Extract the (x, y) coordinate from the center of the cell holding the provided text.  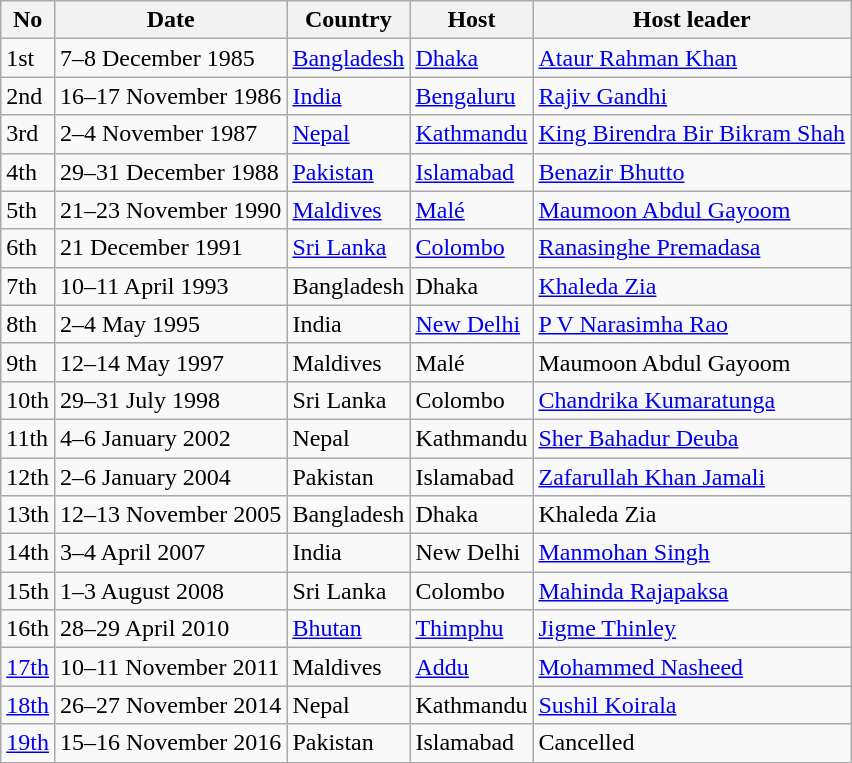
21–23 November 1990 (170, 210)
16–17 November 1986 (170, 96)
Addu (472, 667)
2nd (28, 96)
Date (170, 20)
Zafarullah Khan Jamali (692, 477)
3–4 April 2007 (170, 553)
1–3 August 2008 (170, 591)
19th (28, 743)
Bengaluru (472, 96)
Host leader (692, 20)
10th (28, 400)
Mohammed Nasheed (692, 667)
Bhutan (348, 629)
26–27 November 2014 (170, 705)
Ataur Rahman Khan (692, 58)
12–14 May 1997 (170, 362)
Ranasinghe Premadasa (692, 248)
7th (28, 286)
Sushil Koirala (692, 705)
King Birendra Bir Bikram Shah (692, 134)
9th (28, 362)
11th (28, 438)
2–4 May 1995 (170, 324)
29–31 December 1988 (170, 172)
12–13 November 2005 (170, 515)
29–31 July 1998 (170, 400)
Manmohan Singh (692, 553)
15–16 November 2016 (170, 743)
15th (28, 591)
14th (28, 553)
Thimphu (472, 629)
2–6 January 2004 (170, 477)
No (28, 20)
6th (28, 248)
8th (28, 324)
P V Narasimha Rao (692, 324)
Country (348, 20)
Jigme Thinley (692, 629)
4th (28, 172)
3rd (28, 134)
2–4 November 1987 (170, 134)
Benazir Bhutto (692, 172)
16th (28, 629)
13th (28, 515)
Host (472, 20)
12th (28, 477)
7–8 December 1985 (170, 58)
1st (28, 58)
Cancelled (692, 743)
4–6 January 2002 (170, 438)
Sher Bahadur Deuba (692, 438)
21 December 1991 (170, 248)
10–11 April 1993 (170, 286)
28–29 April 2010 (170, 629)
5th (28, 210)
Rajiv Gandhi (692, 96)
10–11 November 2011 (170, 667)
Mahinda Rajapaksa (692, 591)
Chandrika Kumaratunga (692, 400)
17th (28, 667)
18th (28, 705)
